Return (X, Y) of the center of cell containing provided text 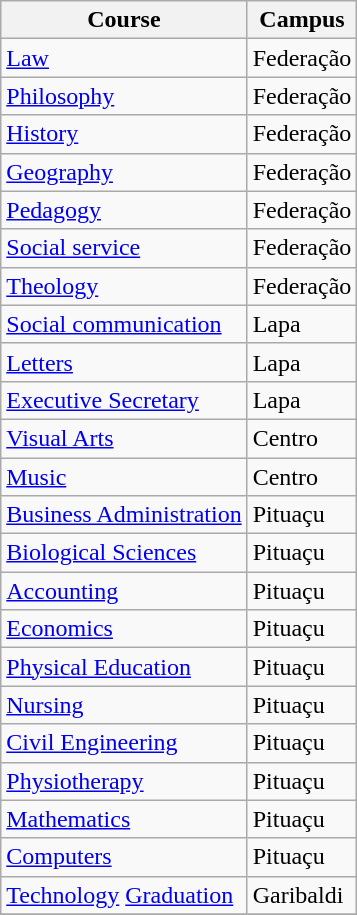
Physiotherapy (124, 781)
Garibaldi (302, 895)
Campus (302, 20)
Course (124, 20)
Visual Arts (124, 438)
Technology Graduation (124, 895)
Physical Education (124, 667)
Biological Sciences (124, 553)
Law (124, 58)
History (124, 134)
Letters (124, 362)
Geography (124, 172)
Civil Engineering (124, 743)
Accounting (124, 591)
Pedagogy (124, 210)
Social communication (124, 324)
Executive Secretary (124, 400)
Mathematics (124, 819)
Music (124, 477)
Computers (124, 857)
Theology (124, 286)
Philosophy (124, 96)
Nursing (124, 705)
Social service (124, 248)
Business Administration (124, 515)
Economics (124, 629)
